Provide the (X, Y) coordinate of the cell's center where the given text is located.  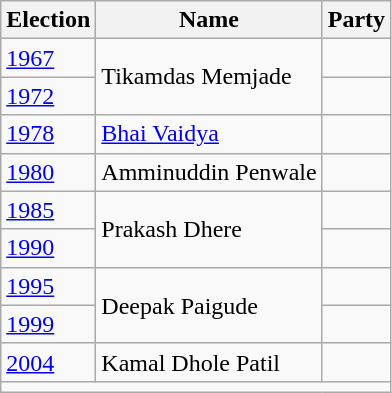
Amminuddin Penwale (209, 172)
1985 (48, 210)
1995 (48, 286)
1980 (48, 172)
Deepak Paigude (209, 305)
1990 (48, 248)
Party (356, 20)
Prakash Dhere (209, 229)
1999 (48, 324)
Tikamdas Memjade (209, 77)
Name (209, 20)
1978 (48, 134)
Election (48, 20)
1967 (48, 58)
1972 (48, 96)
Bhai Vaidya (209, 134)
2004 (48, 362)
Kamal Dhole Patil (209, 362)
